Find where the given text appears and provide that cell's center as (x, y) coordinate. 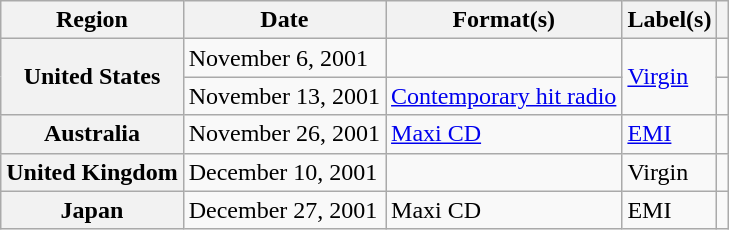
Australia (92, 134)
Region (92, 20)
Format(s) (504, 20)
United Kingdom (92, 172)
Japan (92, 210)
Date (284, 20)
November 26, 2001 (284, 134)
United States (92, 77)
November 6, 2001 (284, 58)
Contemporary hit radio (504, 96)
Label(s) (670, 20)
December 10, 2001 (284, 172)
November 13, 2001 (284, 96)
December 27, 2001 (284, 210)
